Determine the [x, y] coordinate at the center of the cell enclosing the given text.  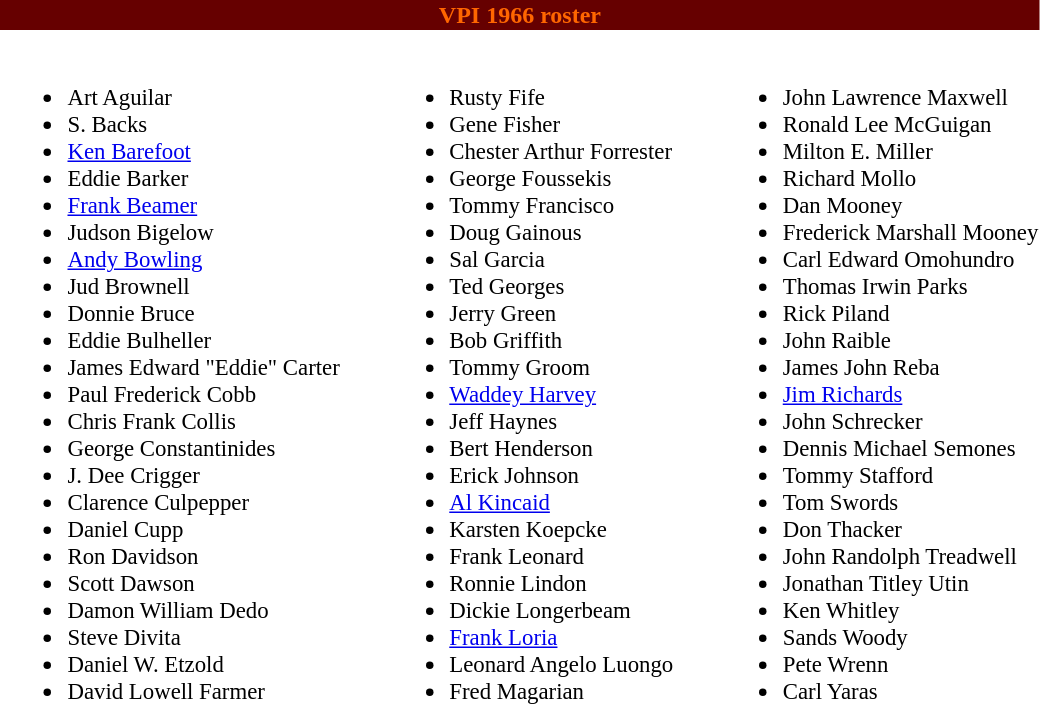
VPI 1966 roster [520, 15]
